Provide the (X, Y) coordinate of the cell's center where the given text is located.  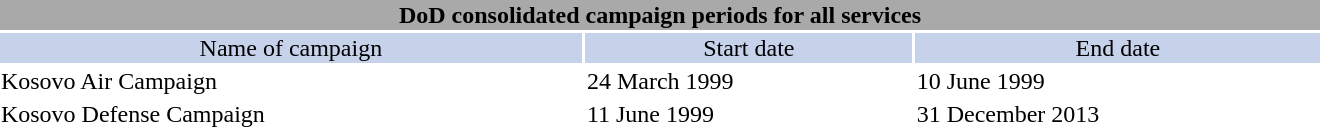
10 June 1999 (1118, 81)
24 March 1999 (748, 81)
Start date (748, 48)
End date (1118, 48)
